Detect which cell encompasses the target text, then output its (x, y) center coordinate. 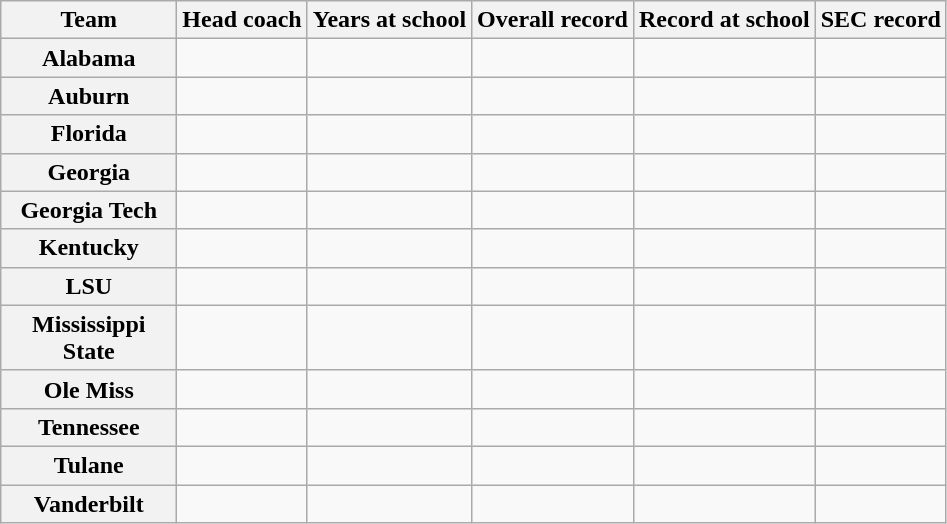
Tulane (89, 465)
Auburn (89, 96)
Georgia (89, 172)
Georgia Tech (89, 210)
Kentucky (89, 248)
Record at school (724, 20)
Alabama (89, 58)
Ole Miss (89, 389)
Tennessee (89, 427)
Head coach (242, 20)
Team (89, 20)
Vanderbilt (89, 503)
Years at school (389, 20)
Mississippi State (89, 338)
Florida (89, 134)
Overall record (553, 20)
SEC record (880, 20)
LSU (89, 286)
